Detect which cell encompasses the target text, then output its [X, Y] center coordinate. 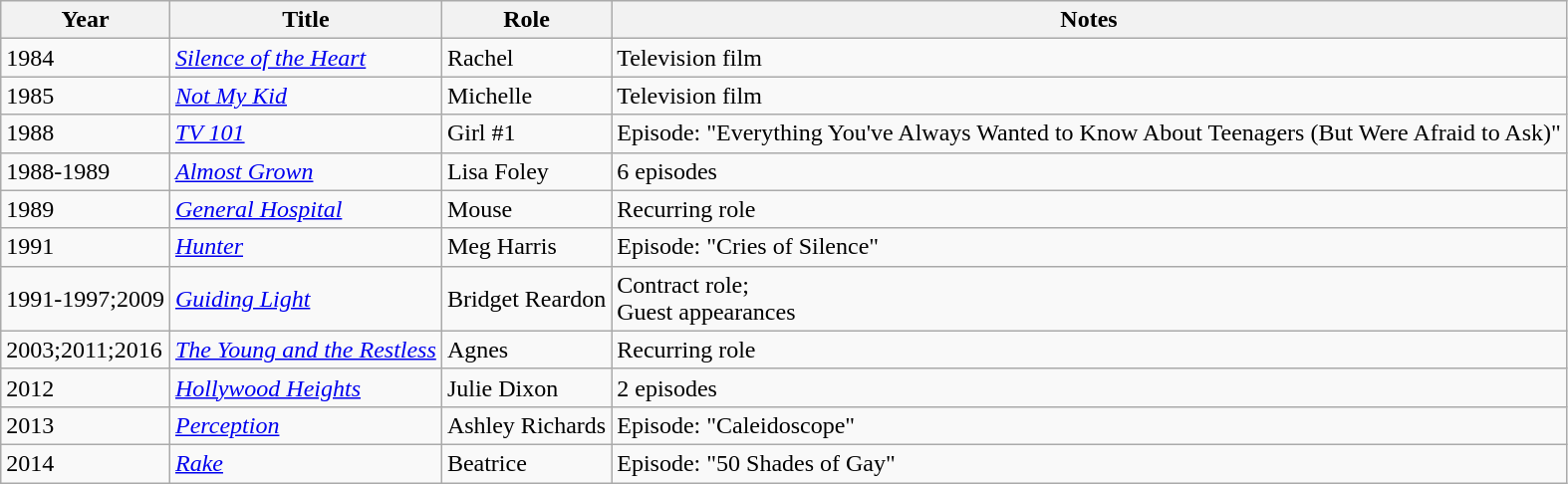
Silence of the Heart [305, 58]
Rake [305, 463]
2 episodes [1090, 387]
1984 [86, 58]
Rachel [526, 58]
Mouse [526, 209]
Almost Grown [305, 171]
Lisa Foley [526, 171]
Contract role;Guest appearances [1090, 299]
2014 [86, 463]
The Young and the Restless [305, 350]
Episode: "Caleidoscope" [1090, 425]
General Hospital [305, 209]
Hollywood Heights [305, 387]
Guiding Light [305, 299]
Girl #1 [526, 133]
Bridget Reardon [526, 299]
Agnes [526, 350]
Title [305, 20]
Michelle [526, 96]
Julie Dixon [526, 387]
Beatrice [526, 463]
Perception [305, 425]
2003;2011;2016 [86, 350]
Role [526, 20]
Hunter [305, 247]
Episode: "Everything You've Always Wanted to Know About Teenagers (But Were Afraid to Ask)" [1090, 133]
1991-1997;2009 [86, 299]
Year [86, 20]
1989 [86, 209]
2012 [86, 387]
1985 [86, 96]
Notes [1090, 20]
1988 [86, 133]
6 episodes [1090, 171]
Episode: "Cries of Silence" [1090, 247]
Ashley Richards [526, 425]
1991 [86, 247]
TV 101 [305, 133]
1988-1989 [86, 171]
Episode: "50 Shades of Gay" [1090, 463]
Not My Kid [305, 96]
Meg Harris [526, 247]
2013 [86, 425]
